For the text-containing cell, return its midpoint in (x, y) coordinate format. 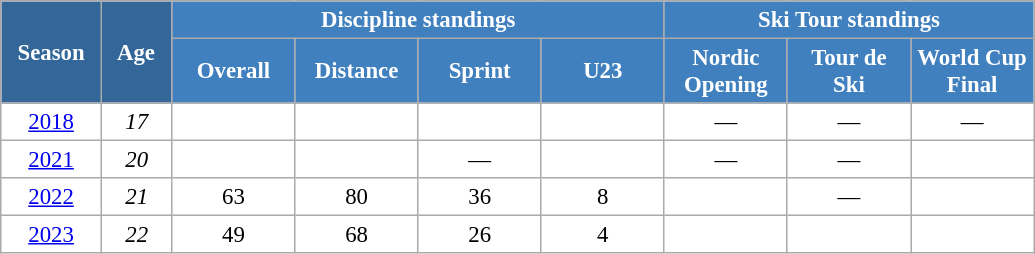
21 (136, 197)
NordicOpening (726, 72)
63 (234, 197)
U23 (602, 72)
2021 (52, 160)
Ski Tour standings (848, 20)
80 (356, 197)
Overall (234, 72)
2022 (52, 197)
36 (480, 197)
68 (356, 235)
Age (136, 52)
Sprint (480, 72)
8 (602, 197)
22 (136, 235)
4 (602, 235)
Tour deSki (848, 72)
Season (52, 52)
2023 (52, 235)
Discipline standings (418, 20)
Distance (356, 72)
World CupFinal (972, 72)
20 (136, 160)
2018 (52, 122)
49 (234, 235)
26 (480, 235)
17 (136, 122)
